Pinpoint the cell where the given text exists, returning its (X, Y) midpoint coordinate. 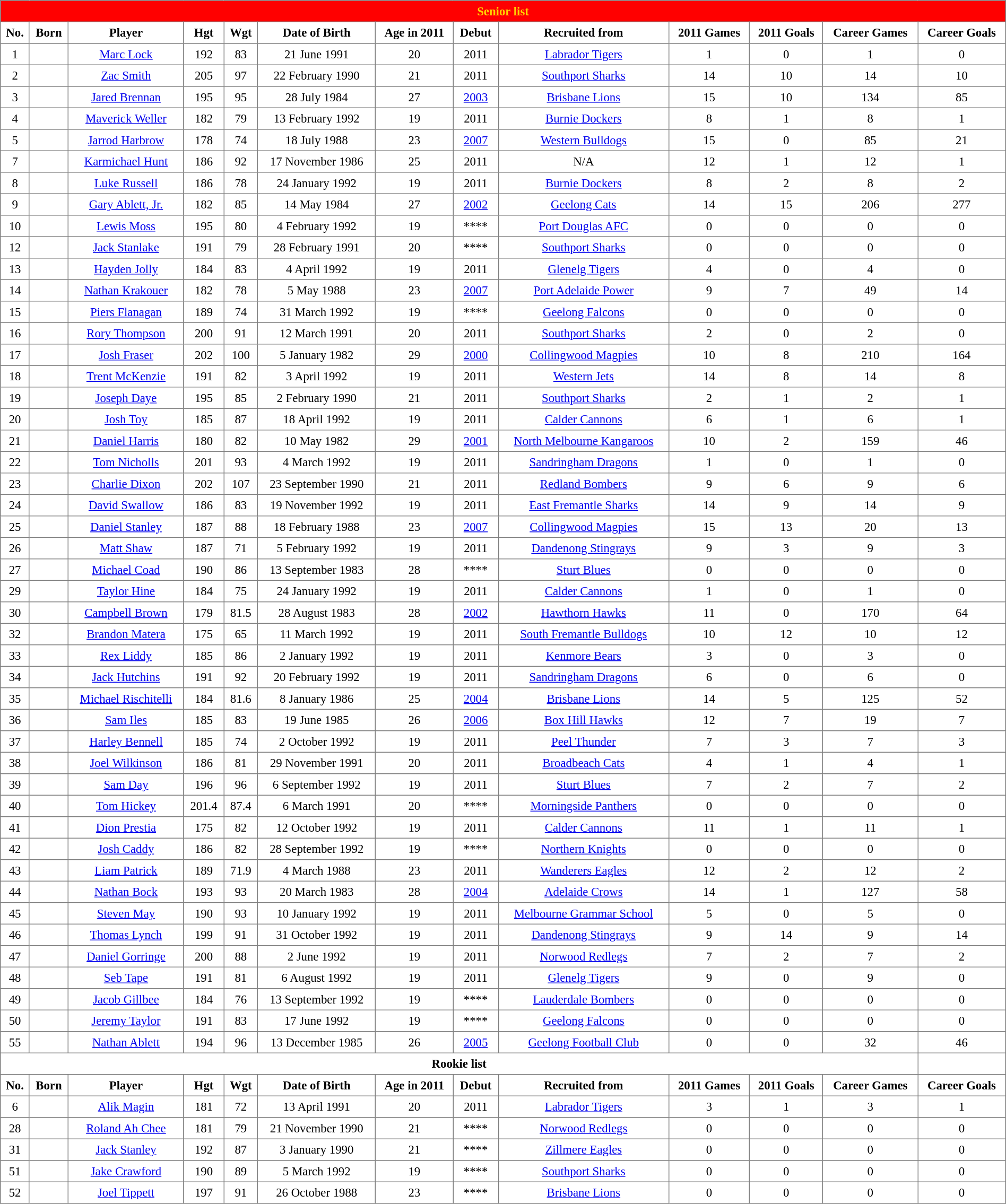
18 February 1988 (317, 527)
2 October 1992 (317, 741)
Jake Crawford (126, 1171)
197 (204, 1192)
2 June 1992 (317, 956)
Seb Tape (126, 978)
Jared Brennan (126, 97)
Senior list (503, 11)
210 (870, 355)
2 February 1990 (317, 398)
Harley Bennell (126, 741)
Kenmore Bears (584, 656)
13 December 1985 (317, 1042)
31 October 1992 (317, 935)
205 (204, 75)
134 (870, 97)
Port Adelaide Power (584, 290)
Steven May (126, 913)
North Melbourne Kangaroos (584, 441)
43 (15, 870)
12 March 1991 (317, 333)
Campbell Brown (126, 613)
Sam Iles (126, 720)
Hawthorn Hawks (584, 613)
14 May 1984 (317, 204)
30 (15, 613)
58 (962, 892)
Lauderdale Bombers (584, 999)
33 (15, 656)
Geelong Football Club (584, 1042)
Redland Bombers (584, 484)
Tom Hickey (126, 806)
Karmichael Hunt (126, 161)
72 (241, 1106)
81.6 (241, 699)
Luke Russell (126, 183)
10 January 1992 (317, 913)
Jarrod Harbrow (126, 140)
Hayden Jolly (126, 269)
28 September 1992 (317, 849)
South Fremantle Bulldogs (584, 634)
Zillmere Eagles (584, 1149)
4 March 1988 (317, 870)
East Fremantle Sharks (584, 505)
Josh Fraser (126, 355)
Geelong Cats (584, 204)
Trent McKenzie (126, 376)
10 May 1982 (317, 441)
Zac Smith (126, 75)
Wanderers Eagles (584, 870)
71.9 (241, 870)
Jack Stanlake (126, 247)
Lewis Moss (126, 226)
Jack Hutchins (126, 677)
Marc Lock (126, 54)
45 (15, 913)
N/A (584, 161)
22 (15, 462)
Nathan Ablett (126, 1042)
Liam Patrick (126, 870)
5 May 1988 (317, 290)
28 February 1991 (317, 247)
Joel Tippett (126, 1192)
Brandon Matera (126, 634)
Nathan Krakouer (126, 290)
18 July 1988 (317, 140)
Charlie Dixon (126, 484)
23 September 1990 (317, 484)
Western Jets (584, 376)
12 October 1992 (317, 827)
Peel Thunder (584, 741)
Adelaide Crows (584, 892)
16 (15, 333)
31 March 1992 (317, 312)
Joseph Daye (126, 398)
21 November 1990 (317, 1128)
Port Douglas AFC (584, 226)
29 November 1991 (317, 763)
Jeremy Taylor (126, 1020)
2 January 1992 (317, 656)
Northern Knights (584, 849)
28 July 1984 (317, 97)
36 (15, 720)
17 (15, 355)
24 (15, 505)
Nathan Bock (126, 892)
37 (15, 741)
Western Bulldogs (584, 140)
20 March 1983 (317, 892)
51 (15, 1171)
2003 (475, 97)
47 (15, 956)
178 (204, 140)
199 (204, 935)
50 (15, 1020)
39 (15, 784)
6 August 1992 (317, 978)
180 (204, 441)
20 February 1992 (317, 677)
5 February 1992 (317, 548)
19 June 1985 (317, 720)
42 (15, 849)
3 April 1992 (317, 376)
Joel Wilkinson (126, 763)
201.4 (204, 806)
Josh Toy (126, 419)
164 (962, 355)
179 (204, 613)
100 (241, 355)
55 (15, 1042)
194 (204, 1042)
Rookie list (459, 1063)
18 April 1992 (317, 419)
Broadbeach Cats (584, 763)
13 April 1991 (317, 1106)
3 January 1990 (317, 1149)
13 February 1992 (317, 118)
81.5 (241, 613)
Alik Magin (126, 1106)
Jack Stanley (126, 1149)
38 (15, 763)
41 (15, 827)
75 (241, 591)
125 (870, 699)
80 (241, 226)
159 (870, 441)
Sam Day (126, 784)
21 June 1991 (317, 54)
Dion Prestia (126, 827)
127 (870, 892)
193 (204, 892)
31 (15, 1149)
Michael Coad (126, 570)
4 March 1992 (317, 462)
48 (15, 978)
277 (962, 204)
Tom Nicholls (126, 462)
196 (204, 784)
76 (241, 999)
89 (241, 1171)
17 June 1992 (317, 1020)
2001 (475, 441)
2005 (475, 1042)
8 January 1986 (317, 699)
26 October 1988 (317, 1192)
28 August 1983 (317, 613)
David Swallow (126, 505)
Josh Caddy (126, 849)
Daniel Stanley (126, 527)
Rory Thompson (126, 333)
64 (962, 613)
Daniel Gorringe (126, 956)
Thomas Lynch (126, 935)
71 (241, 548)
4 February 1992 (317, 226)
2006 (475, 720)
18 (15, 376)
Daniel Harris (126, 441)
206 (870, 204)
65 (241, 634)
13 September 1992 (317, 999)
Roland Ah Chee (126, 1128)
6 September 1992 (317, 784)
44 (15, 892)
5 March 1992 (317, 1171)
Michael Rischitelli (126, 699)
2000 (475, 355)
4 April 1992 (317, 269)
11 March 1992 (317, 634)
13 September 1983 (317, 570)
201 (204, 462)
Piers Flanagan (126, 312)
Box Hill Hawks (584, 720)
97 (241, 75)
107 (241, 484)
5 January 1982 (317, 355)
Melbourne Grammar School (584, 913)
40 (15, 806)
Gary Ablett, Jr. (126, 204)
35 (15, 699)
Jacob Gillbee (126, 999)
87.4 (241, 806)
34 (15, 677)
Taylor Hine (126, 591)
17 November 1986 (317, 161)
6 March 1991 (317, 806)
Rex Liddy (126, 656)
19 November 1992 (317, 505)
Morningside Panthers (584, 806)
Matt Shaw (126, 548)
22 February 1990 (317, 75)
95 (241, 97)
Maverick Weller (126, 118)
170 (870, 613)
